Return [X, Y] of the center of cell containing provided text 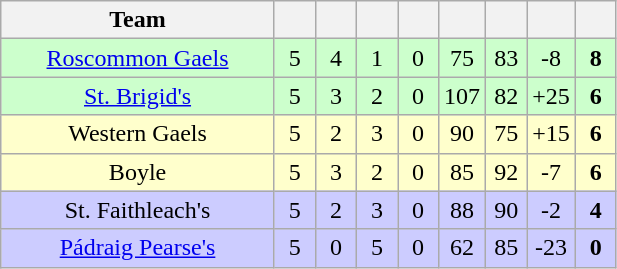
St. Brigid's [138, 96]
Pádraig Pearse's [138, 248]
Roscommon Gaels [138, 58]
88 [462, 210]
-23 [552, 248]
82 [506, 96]
83 [506, 58]
-2 [552, 210]
+15 [552, 134]
Western Gaels [138, 134]
1 [376, 58]
Team [138, 20]
107 [462, 96]
St. Faithleach's [138, 210]
92 [506, 172]
-7 [552, 172]
62 [462, 248]
-8 [552, 58]
+25 [552, 96]
Boyle [138, 172]
8 [596, 58]
